Detect which cell encompasses the target text, then output its (X, Y) center coordinate. 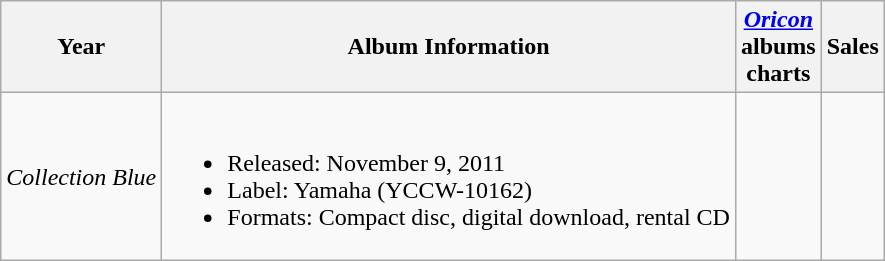
Released: November 9, 2011Label: Yamaha (YCCW-10162)Formats: Compact disc, digital download, rental CD (449, 176)
Album Information (449, 47)
Collection Blue (82, 176)
Sales (852, 47)
Year (82, 47)
Oriconalbumscharts (778, 47)
